Return the [x, y] coordinate for the center point of the cell that contains the specified text.  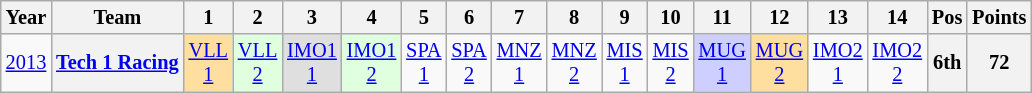
4 [372, 17]
IMO12 [372, 63]
MNZ2 [574, 63]
Tech 1 Racing [117, 63]
10 [671, 17]
8 [574, 17]
6 [468, 17]
12 [780, 17]
Team [117, 17]
Points [999, 17]
6th [947, 63]
3 [312, 17]
2013 [26, 63]
72 [999, 63]
9 [625, 17]
SPA1 [424, 63]
14 [898, 17]
MUG2 [780, 63]
VLL2 [258, 63]
11 [722, 17]
7 [520, 17]
IMO21 [838, 63]
1 [208, 17]
MIS2 [671, 63]
MIS1 [625, 63]
IMO22 [898, 63]
2 [258, 17]
IMO11 [312, 63]
SPA2 [468, 63]
MNZ1 [520, 63]
Year [26, 17]
MUG1 [722, 63]
VLL1 [208, 63]
13 [838, 17]
5 [424, 17]
Pos [947, 17]
